From the cell containing the given text, extract its center point as [x, y] coordinate. 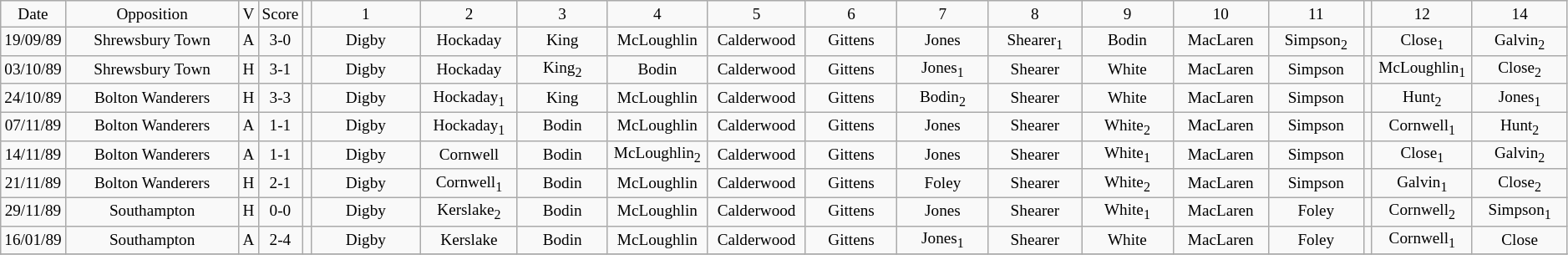
2-1 [281, 183]
3 [562, 14]
7 [942, 14]
24/10/89 [33, 98]
Kerslake [469, 240]
3-0 [281, 41]
Cornwell [469, 155]
McLoughlin1 [1422, 69]
19/09/89 [33, 41]
10 [1220, 14]
Close [1520, 240]
V [249, 14]
Date [33, 14]
3-3 [281, 98]
6 [850, 14]
14 [1520, 14]
03/10/89 [33, 69]
16/01/89 [33, 240]
Opposition [152, 14]
29/11/89 [33, 212]
Simpson2 [1316, 41]
5 [757, 14]
4 [657, 14]
1 [366, 14]
McLoughlin2 [657, 155]
Simpson1 [1520, 212]
Score [281, 14]
21/11/89 [33, 183]
14/11/89 [33, 155]
07/11/89 [33, 126]
3-1 [281, 69]
Cornwell2 [1422, 212]
Kerslake2 [469, 212]
Bodin2 [942, 98]
2-4 [281, 240]
11 [1316, 14]
Galvin1 [1422, 183]
0-0 [281, 212]
2 [469, 14]
9 [1128, 14]
King2 [562, 69]
12 [1422, 14]
8 [1035, 14]
Shearer1 [1035, 41]
